From the cell containing the given text, extract its center point as [x, y] coordinate. 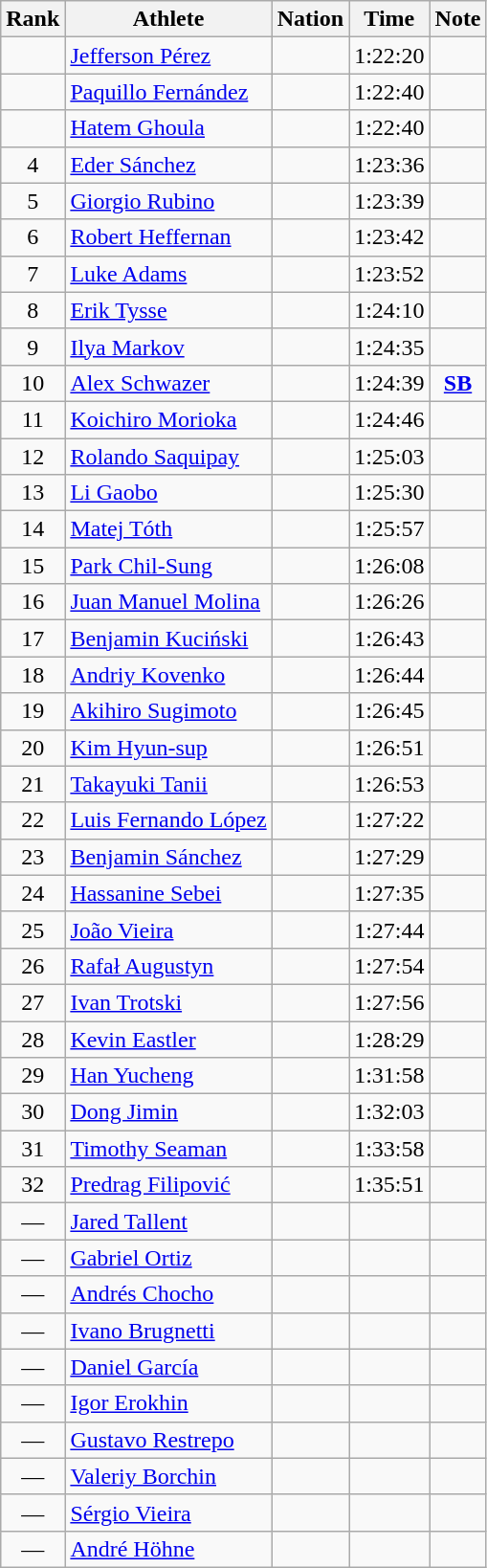
1:26:51 [389, 748]
1:33:58 [389, 1149]
Gabriel Ortiz [168, 1258]
1:26:43 [389, 638]
21 [33, 784]
Alex Schwazer [168, 383]
Kim Hyun-sup [168, 748]
12 [33, 457]
1:24:46 [389, 419]
8 [33, 310]
Kevin Eastler [168, 1039]
Hatem Ghoula [168, 128]
15 [33, 566]
André Höhne [168, 1549]
Matej Tóth [168, 529]
Eder Sánchez [168, 165]
Dong Jimin [168, 1112]
Jared Tallent [168, 1221]
Predrag Filipović [168, 1185]
1:25:57 [389, 529]
Benjamin Sánchez [168, 857]
24 [33, 893]
Hassanine Sebei [168, 893]
26 [33, 966]
10 [33, 383]
1:26:44 [389, 675]
1:26:08 [389, 566]
Daniel García [168, 1367]
Koichiro Morioka [168, 419]
Jefferson Pérez [168, 56]
Takayuki Tanii [168, 784]
23 [33, 857]
Time [389, 19]
Luis Fernando López [168, 820]
4 [33, 165]
1:28:29 [389, 1039]
18 [33, 675]
Athlete [168, 19]
Sérgio Vieira [168, 1512]
Andrés Chocho [168, 1294]
7 [33, 274]
1:27:44 [389, 930]
28 [33, 1039]
1:25:03 [389, 457]
16 [33, 602]
22 [33, 820]
Robert Heffernan [168, 237]
6 [33, 237]
1:23:39 [389, 201]
Luke Adams [168, 274]
1:23:36 [389, 165]
1:27:29 [389, 857]
Ivano Brugnetti [168, 1331]
Ilya Markov [168, 347]
Timothy Seaman [168, 1149]
Erik Tysse [168, 310]
Akihiro Sugimoto [168, 711]
Rafał Augustyn [168, 966]
Gustavo Restrepo [168, 1440]
1:32:03 [389, 1112]
Valeriy Borchin [168, 1476]
1:24:35 [389, 347]
9 [33, 347]
SB [457, 383]
Benjamin Kuciński [168, 638]
Paquillo Fernández [168, 92]
Juan Manuel Molina [168, 602]
Giorgio Rubino [168, 201]
17 [33, 638]
Note [457, 19]
32 [33, 1185]
14 [33, 529]
5 [33, 201]
1:27:56 [389, 1002]
11 [33, 419]
Rank [33, 19]
1:24:10 [389, 310]
Nation [310, 19]
Rolando Saquipay [168, 457]
1:31:58 [389, 1076]
25 [33, 930]
Andriy Kovenko [168, 675]
13 [33, 493]
1:26:26 [389, 602]
30 [33, 1112]
1:23:42 [389, 237]
1:35:51 [389, 1185]
João Vieira [168, 930]
Igor Erokhin [168, 1403]
29 [33, 1076]
Li Gaobo [168, 493]
1:27:35 [389, 893]
Ivan Trotski [168, 1002]
1:27:22 [389, 820]
Park Chil-Sung [168, 566]
1:23:52 [389, 274]
1:27:54 [389, 966]
1:26:45 [389, 711]
27 [33, 1002]
20 [33, 748]
1:22:20 [389, 56]
1:26:53 [389, 784]
19 [33, 711]
1:25:30 [389, 493]
1:24:39 [389, 383]
31 [33, 1149]
Han Yucheng [168, 1076]
